Return (X, Y) of the center of cell containing provided text 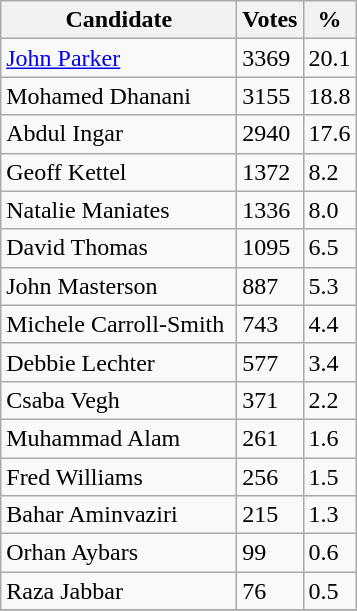
Votes (270, 20)
256 (270, 477)
0.6 (330, 553)
2.2 (330, 400)
John Masterson (119, 286)
Abdul Ingar (119, 134)
1372 (270, 172)
Muhammad Alam (119, 438)
99 (270, 553)
Csaba Vegh (119, 400)
% (330, 20)
Natalie Maniates (119, 210)
215 (270, 515)
5.3 (330, 286)
2940 (270, 134)
Fred Williams (119, 477)
John Parker (119, 58)
3.4 (330, 362)
371 (270, 400)
0.5 (330, 591)
1.6 (330, 438)
76 (270, 591)
3369 (270, 58)
743 (270, 324)
261 (270, 438)
1.3 (330, 515)
3155 (270, 96)
1095 (270, 248)
Raza Jabbar (119, 591)
8.2 (330, 172)
Candidate (119, 20)
1336 (270, 210)
18.8 (330, 96)
20.1 (330, 58)
Orhan Aybars (119, 553)
David Thomas (119, 248)
Mohamed Dhanani (119, 96)
887 (270, 286)
4.4 (330, 324)
Geoff Kettel (119, 172)
Debbie Lechter (119, 362)
1.5 (330, 477)
577 (270, 362)
8.0 (330, 210)
17.6 (330, 134)
Michele Carroll-Smith (119, 324)
Bahar Aminvaziri (119, 515)
6.5 (330, 248)
